Search for the cell housing the specified text and yield its [x, y] center coordinate. 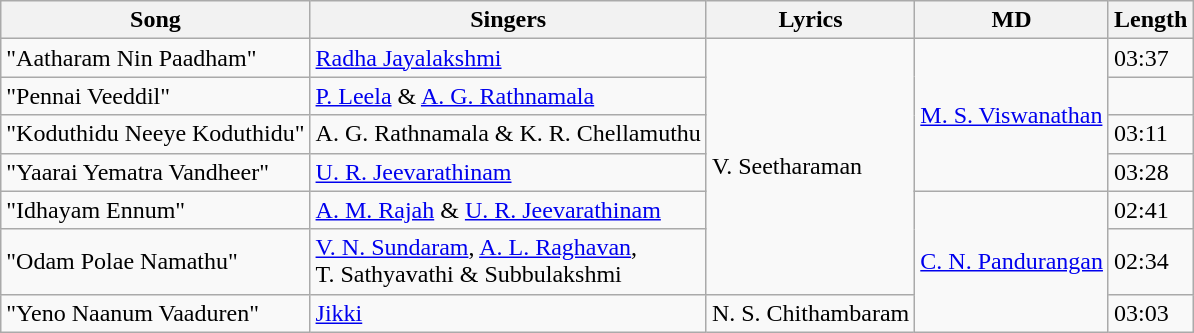
"Yaarai Yematra Vandheer" [156, 172]
Jikki [508, 313]
Singers [508, 20]
02:34 [1150, 262]
C. N. Pandurangan [1012, 262]
"Koduthidu Neeye Koduthidu" [156, 134]
03:03 [1150, 313]
"Odam Polae Namathu" [156, 262]
N. S. Chithambaram [810, 313]
A. G. Rathnamala & K. R. Chellamuthu [508, 134]
Length [1150, 20]
02:41 [1150, 210]
"Yeno Naanum Vaaduren" [156, 313]
"Aatharam Nin Paadham" [156, 58]
P. Leela & A. G. Rathnamala [508, 96]
A. M. Rajah & U. R. Jeevarathinam [508, 210]
03:37 [1150, 58]
"Pennai Veeddil" [156, 96]
Lyrics [810, 20]
V. N. Sundaram, A. L. Raghavan,T. Sathyavathi & Subbulakshmi [508, 262]
03:11 [1150, 134]
Radha Jayalakshmi [508, 58]
MD [1012, 20]
"Idhayam Ennum" [156, 210]
M. S. Viswanathan [1012, 115]
V. Seetharaman [810, 166]
03:28 [1150, 172]
Song [156, 20]
U. R. Jeevarathinam [508, 172]
